Capture the cell that displays the provided text and extract its [x, y] central coordinate. 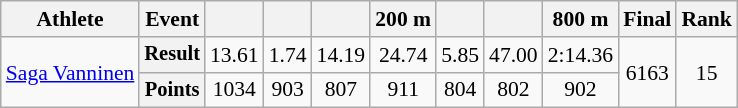
5.85 [460, 55]
804 [460, 90]
Athlete [70, 19]
1034 [234, 90]
13.61 [234, 55]
200 m [403, 19]
Points [172, 90]
Rank [706, 19]
Saga Vanninen [70, 72]
2:14.36 [580, 55]
14.19 [342, 55]
Final [647, 19]
902 [580, 90]
6163 [647, 72]
807 [342, 90]
903 [288, 90]
911 [403, 90]
802 [514, 90]
800 m [580, 19]
47.00 [514, 55]
15 [706, 72]
24.74 [403, 55]
1.74 [288, 55]
Result [172, 55]
Event [172, 19]
